From the cell containing the given text, extract its center point as (x, y) coordinate. 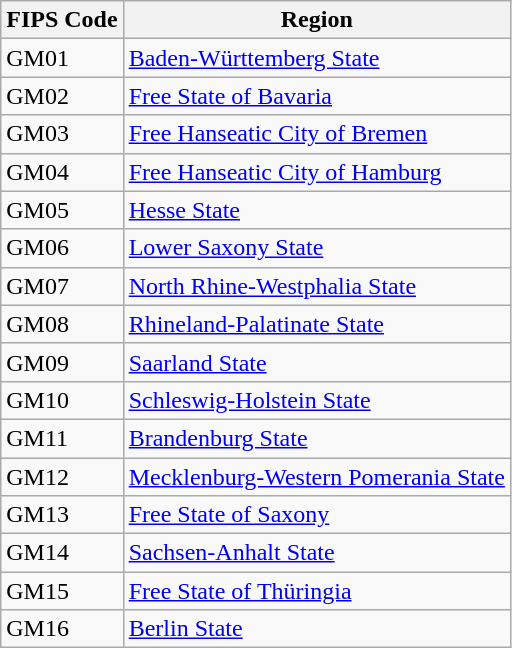
Free State of Thüringia (316, 591)
Free Hanseatic City of Hamburg (316, 172)
GM06 (62, 248)
Brandenburg State (316, 438)
Hesse State (316, 210)
Sachsen-Anhalt State (316, 553)
GM15 (62, 591)
Region (316, 20)
FIPS Code (62, 20)
GM04 (62, 172)
GM03 (62, 134)
Free State of Saxony (316, 515)
Rhineland-Palatinate State (316, 324)
GM11 (62, 438)
GM05 (62, 210)
Mecklenburg-Western Pomerania State (316, 477)
GM02 (62, 96)
Free Hanseatic City of Bremen (316, 134)
GM09 (62, 362)
GM13 (62, 515)
GM16 (62, 629)
Free State of Bavaria (316, 96)
Berlin State (316, 629)
Saarland State (316, 362)
GM07 (62, 286)
GM01 (62, 58)
GM14 (62, 553)
GM12 (62, 477)
GM10 (62, 400)
GM08 (62, 324)
Schleswig-Holstein State (316, 400)
Lower Saxony State (316, 248)
Baden-Württemberg State (316, 58)
North Rhine-Westphalia State (316, 286)
